Detect which cell encompasses the target text, then output its (x, y) center coordinate. 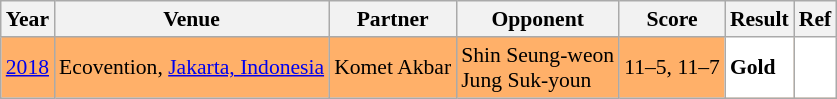
Komet Akbar (392, 68)
Gold (760, 68)
Ref (815, 19)
Venue (192, 19)
Score (672, 19)
2018 (28, 68)
Year (28, 19)
Shin Seung-weon Jung Suk-youn (538, 68)
Result (760, 19)
Partner (392, 19)
11–5, 11–7 (672, 68)
Opponent (538, 19)
Ecovention, Jakarta, Indonesia (192, 68)
